From the cell containing the given text, extract its center point as [X, Y] coordinate. 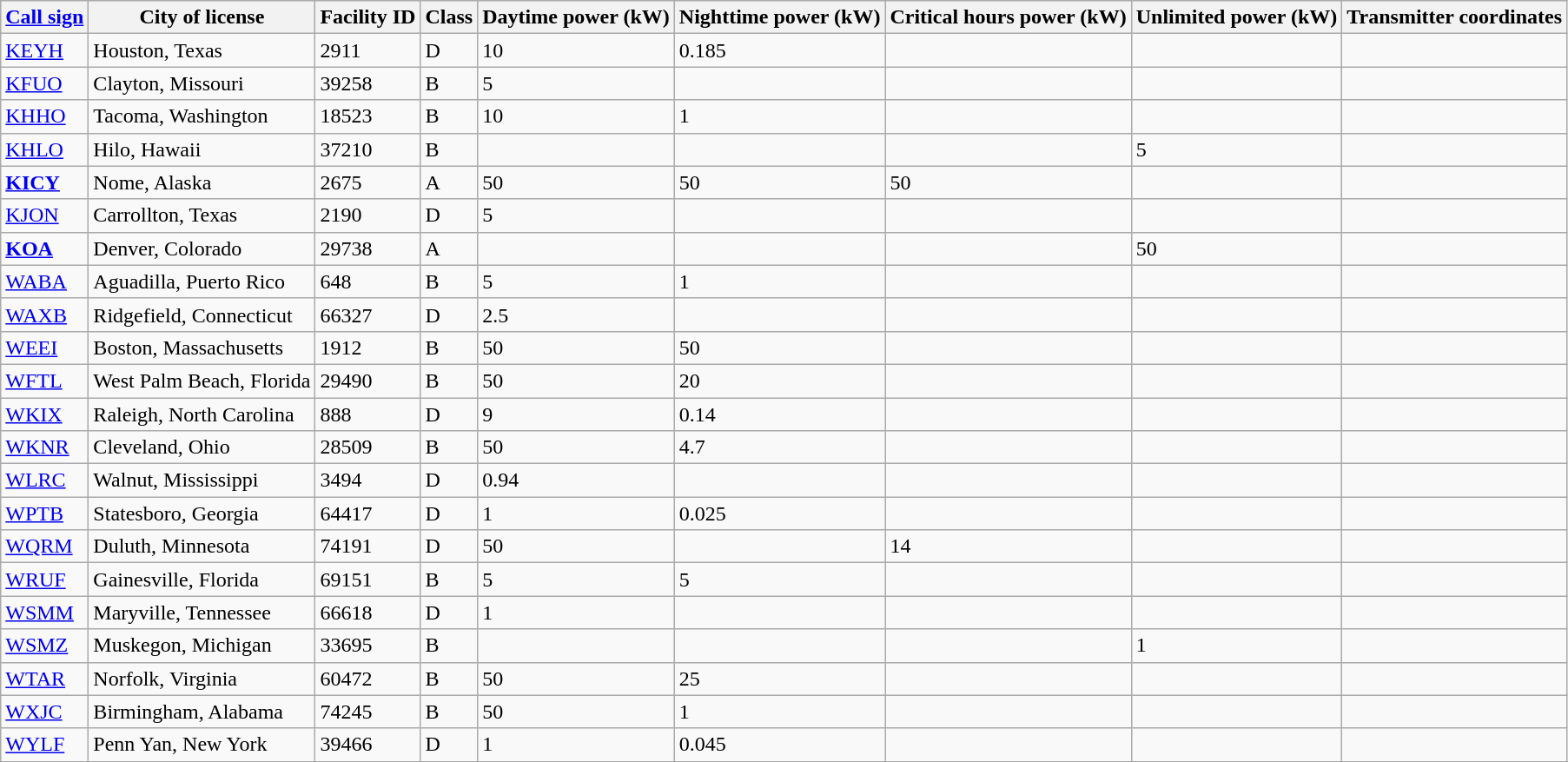
0.185 [780, 50]
Critical hours power (kW) [1008, 17]
66618 [368, 613]
Hilo, Hawaii [202, 149]
0.025 [780, 514]
Nighttime power (kW) [780, 17]
888 [368, 414]
Norfolk, Virginia [202, 679]
1912 [368, 348]
39258 [368, 83]
KHHO [45, 116]
Walnut, Mississippi [202, 480]
WTAR [45, 679]
KJON [45, 215]
Daytime power (kW) [577, 17]
WLRC [45, 480]
WSMM [45, 613]
2675 [368, 182]
KOA [45, 248]
74245 [368, 712]
WYLF [45, 745]
West Palm Beach, Florida [202, 381]
20 [780, 381]
Birmingham, Alabama [202, 712]
2190 [368, 215]
64417 [368, 514]
4.7 [780, 447]
Raleigh, North Carolina [202, 414]
Muskegon, Michigan [202, 646]
WAXB [45, 315]
3494 [368, 480]
0.94 [577, 480]
66327 [368, 315]
Nome, Alaska [202, 182]
Cleveland, Ohio [202, 447]
14 [1008, 547]
WKNR [45, 447]
Clayton, Missouri [202, 83]
Class [449, 17]
0.14 [780, 414]
9 [577, 414]
Statesboro, Georgia [202, 514]
Facility ID [368, 17]
WXJC [45, 712]
WFTL [45, 381]
Penn Yan, New York [202, 745]
WKIX [45, 414]
Tacoma, Washington [202, 116]
648 [368, 282]
39466 [368, 745]
28509 [368, 447]
Carrollton, Texas [202, 215]
Call sign [45, 17]
KFUO [45, 83]
74191 [368, 547]
0.045 [780, 745]
WEEI [45, 348]
25 [780, 679]
Houston, Texas [202, 50]
City of license [202, 17]
Denver, Colorado [202, 248]
29490 [368, 381]
60472 [368, 679]
2911 [368, 50]
Gainesville, Florida [202, 580]
Ridgefield, Connecticut [202, 315]
Boston, Massachusetts [202, 348]
KICY [45, 182]
WPTB [45, 514]
Transmitter coordinates [1454, 17]
WQRM [45, 547]
2.5 [577, 315]
Duluth, Minnesota [202, 547]
29738 [368, 248]
69151 [368, 580]
Aguadilla, Puerto Rico [202, 282]
37210 [368, 149]
WABA [45, 282]
33695 [368, 646]
WSMZ [45, 646]
Unlimited power (kW) [1237, 17]
18523 [368, 116]
Maryville, Tennessee [202, 613]
KEYH [45, 50]
KHLO [45, 149]
WRUF [45, 580]
